Return the (X, Y) coordinate for the center point of the cell that contains the specified text.  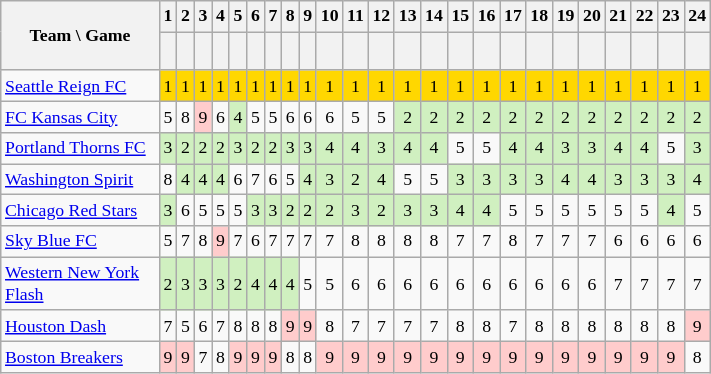
10 (329, 16)
24 (697, 16)
23 (671, 16)
12 (381, 16)
21 (618, 16)
Boston Breakers (80, 356)
Team \ Game (80, 36)
17 (513, 16)
13 (407, 16)
Seattle Reign FC (80, 86)
FC Kansas City (80, 116)
Sky Blue FC (80, 242)
14 (434, 16)
19 (565, 16)
Houston Dash (80, 326)
11 (356, 16)
22 (644, 16)
20 (592, 16)
Portland Thorns FC (80, 148)
18 (539, 16)
15 (460, 16)
Washington Spirit (80, 178)
Western New York Flash (80, 284)
16 (486, 16)
Chicago Red Stars (80, 210)
